Find where the given text appears and provide that cell's center as [x, y] coordinate. 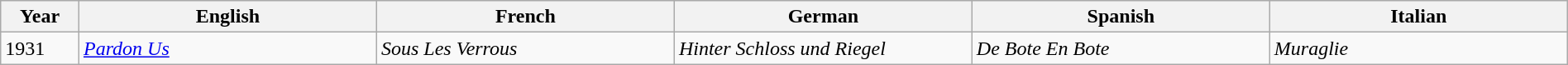
Muraglie [1418, 48]
Hinter Schloss und Riegel [823, 48]
Sous Les Verrous [525, 48]
English [227, 17]
Italian [1418, 17]
German [823, 17]
Spanish [1121, 17]
Pardon Us [227, 48]
French [525, 17]
Year [40, 17]
De Bote En Bote [1121, 48]
1931 [40, 48]
